Pinpoint the cell where the given text exists, returning its [X, Y] midpoint coordinate. 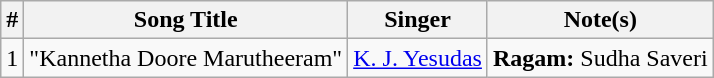
1 [12, 58]
Note(s) [600, 20]
"Kannetha Doore Marutheeram" [186, 58]
Singer [418, 20]
Song Title [186, 20]
K. J. Yesudas [418, 58]
Ragam: Sudha Saveri [600, 58]
# [12, 20]
